Capture the cell that displays the provided text and extract its [X, Y] central coordinate. 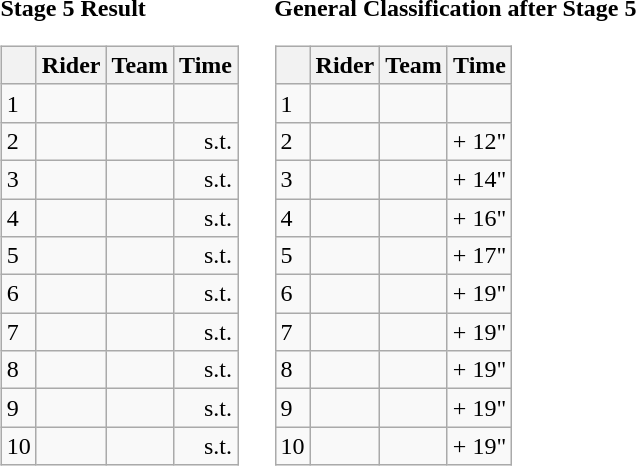
+ 12" [479, 141]
+ 17" [479, 256]
+ 16" [479, 217]
+ 14" [479, 179]
